From the cell containing the given text, extract its center point as [X, Y] coordinate. 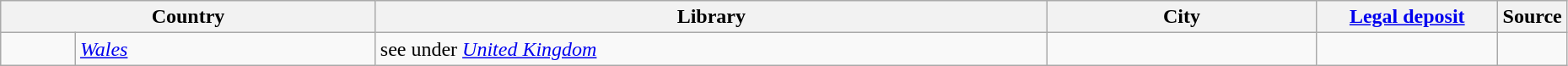
Library [711, 17]
Source [1532, 17]
Wales [225, 49]
see under United Kingdom [711, 49]
City [1181, 17]
Legal deposit [1407, 17]
Country [189, 17]
